Output the (x, y) coordinate of the center of the cell containing the given text.  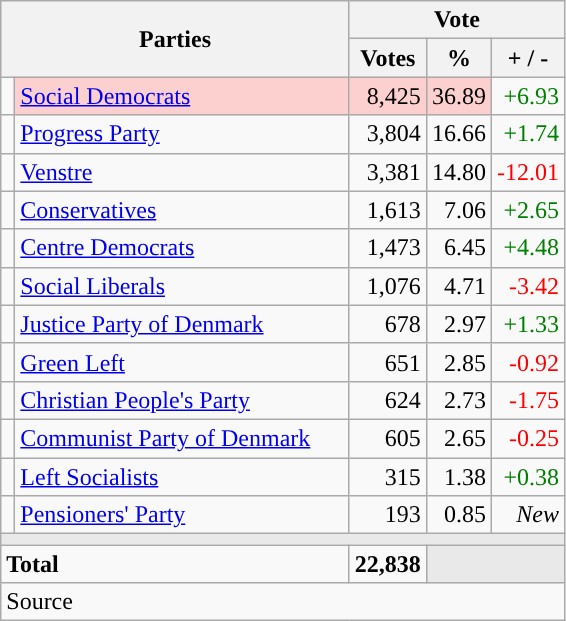
+4.48 (528, 248)
Votes (388, 58)
Justice Party of Denmark (182, 324)
193 (388, 515)
-1.75 (528, 400)
Green Left (182, 362)
2.85 (458, 362)
-0.92 (528, 362)
Progress Party (182, 134)
+1.74 (528, 134)
Pensioners' Party (182, 515)
Communist Party of Denmark (182, 438)
4.71 (458, 286)
Source (283, 602)
22,838 (388, 564)
16.66 (458, 134)
Christian People's Party (182, 400)
Total (176, 564)
+ / - (528, 58)
Conservatives (182, 210)
Social Liberals (182, 286)
651 (388, 362)
-12.01 (528, 172)
3,804 (388, 134)
8,425 (388, 96)
7.06 (458, 210)
6.45 (458, 248)
624 (388, 400)
14.80 (458, 172)
Vote (456, 20)
1.38 (458, 477)
36.89 (458, 96)
-3.42 (528, 286)
+2.65 (528, 210)
+0.38 (528, 477)
Left Socialists (182, 477)
1,613 (388, 210)
+6.93 (528, 96)
Centre Democrats (182, 248)
2.73 (458, 400)
1,473 (388, 248)
New (528, 515)
605 (388, 438)
Parties (176, 39)
1,076 (388, 286)
Social Democrats (182, 96)
3,381 (388, 172)
+1.33 (528, 324)
2.65 (458, 438)
Venstre (182, 172)
-0.25 (528, 438)
315 (388, 477)
678 (388, 324)
2.97 (458, 324)
% (458, 58)
0.85 (458, 515)
